Return the [x, y] coordinate for the center point of the cell that contains the specified text.  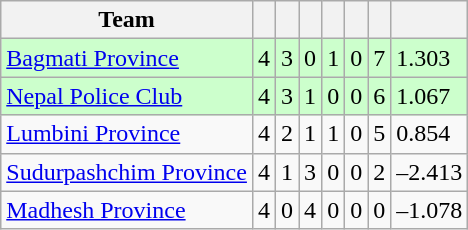
Lumbini Province [127, 134]
Nepal Police Club [127, 96]
1.303 [430, 58]
5 [380, 134]
6 [380, 96]
7 [380, 58]
–2.413 [430, 172]
Sudurpashchim Province [127, 172]
Bagmati Province [127, 58]
Team [127, 20]
1.067 [430, 96]
0.854 [430, 134]
Madhesh Province [127, 210]
–1.078 [430, 210]
